For the text-containing cell, return its midpoint in (X, Y) coordinate format. 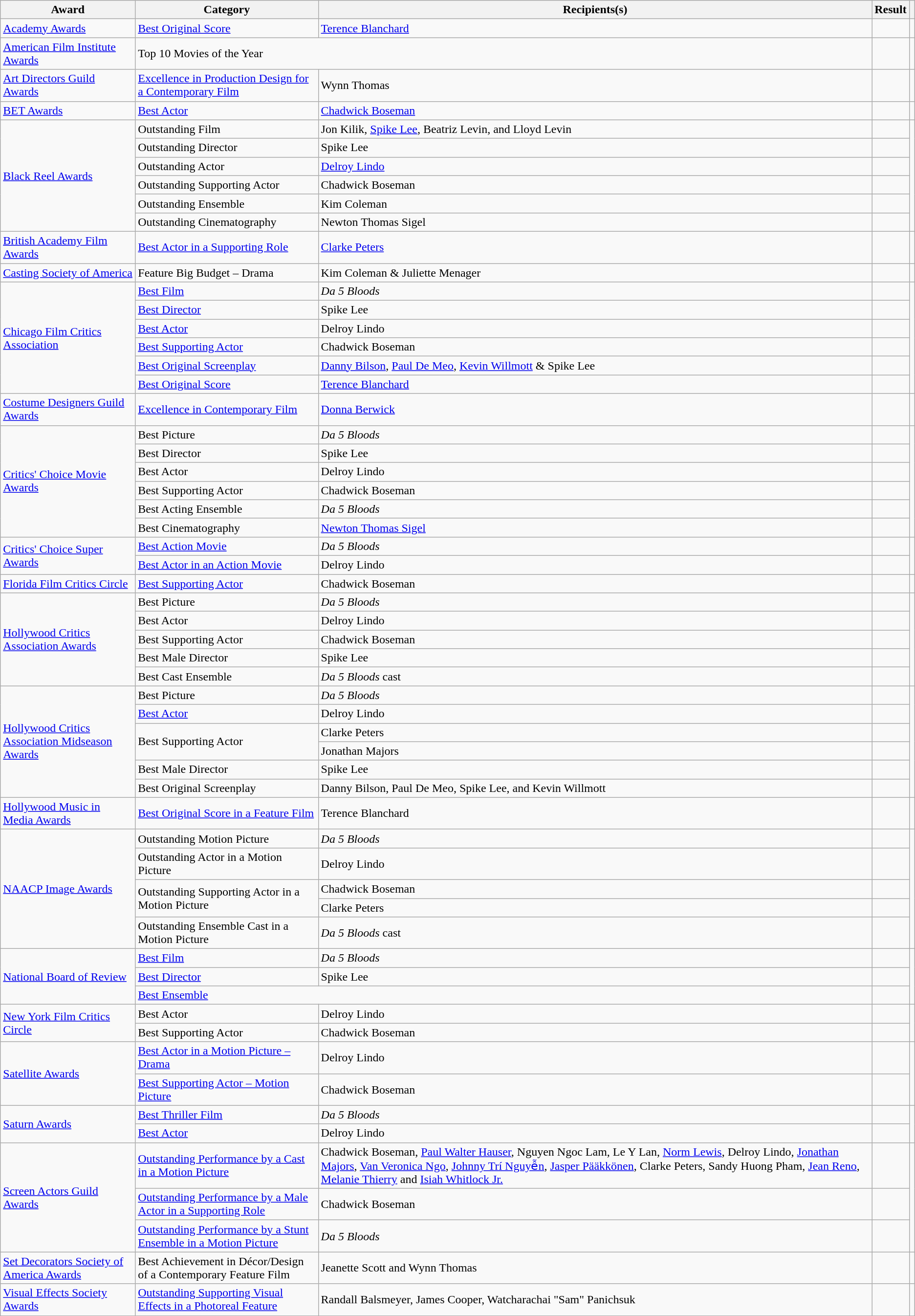
Best Action Movie (227, 546)
Outstanding Film (227, 129)
Best Ensemble (503, 995)
Category (227, 10)
Screen Actors Guild Awards (68, 1197)
Feature Big Budget – Drama (227, 272)
Art Directors Guild Awards (68, 85)
Best Acting Ensemble (227, 509)
Best Actor in a Supporting Role (227, 247)
Best Cast Ensemble (227, 677)
Outstanding Supporting Visual Effects in a Photoreal Feature (227, 1299)
Kim Coleman (595, 203)
American Film Institute Awards (68, 54)
Set Decorators Society of America Awards (68, 1268)
NAACP Image Awards (68, 889)
Award (68, 10)
Outstanding Director (227, 148)
Satellite Awards (68, 1074)
Hollywood Critics Association Awards (68, 639)
Outstanding Performance by a Stunt Ensemble in a Motion Picture (227, 1236)
Best Actor in a Motion Picture – Drama (227, 1058)
Outstanding Performance by a Male Actor in a Supporting Role (227, 1205)
Outstanding Cinematography (227, 222)
Best Achievement in Décor/Design of a Contemporary Feature Film (227, 1268)
Excellence in Contemporary Film (227, 410)
Hollywood Music in Media Awards (68, 813)
Critics' Choice Movie Awards (68, 481)
Randall Balsmeyer, James Cooper, Watcharachai "Sam" Panichsuk (595, 1299)
Danny Bilson, Paul De Meo, Kevin Willmott & Spike Lee (595, 366)
BET Awards (68, 110)
Academy Awards (68, 28)
National Board of Review (68, 977)
Casting Society of America (68, 272)
Outstanding Performance by a Cast in a Motion Picture (227, 1165)
Critics' Choice Super Awards (68, 555)
Jon Kilik, Spike Lee, Beatriz Levin, and Lloyd Levin (595, 129)
Outstanding Supporting Actor (227, 185)
Excellence in Production Design for a Contemporary Film (227, 85)
Outstanding Actor (227, 166)
Florida Film Critics Circle (68, 583)
Outstanding Ensemble Cast in a Motion Picture (227, 933)
Best Actor in an Action Movie (227, 565)
Outstanding Supporting Actor in a Motion Picture (227, 898)
Costume Designers Guild Awards (68, 410)
Jonathan Majors (595, 751)
Jeanette Scott and Wynn Thomas (595, 1268)
Hollywood Critics Association Midseason Awards (68, 742)
New York Film Critics Circle (68, 1023)
Recipients(s) (595, 10)
Outstanding Motion Picture (227, 838)
Best Cinematography (227, 527)
Result (891, 10)
Donna Berwick (595, 410)
Best Supporting Actor – Motion Picture (227, 1089)
Saturn Awards (68, 1124)
Chicago Film Critics Association (68, 338)
Best Thriller Film (227, 1115)
Outstanding Ensemble (227, 203)
Outstanding Actor in a Motion Picture (227, 863)
Wynn Thomas (595, 85)
Black Reel Awards (68, 175)
Danny Bilson, Paul De Meo, Spike Lee, and Kevin Willmott (595, 788)
Visual Effects Society Awards (68, 1299)
Top 10 Movies of the Year (503, 54)
Kim Coleman & Juliette Menager (595, 272)
Best Original Score in a Feature Film (227, 813)
British Academy Film Awards (68, 247)
